Identify which cell holds the provided text, then report its (X, Y) central coordinate. 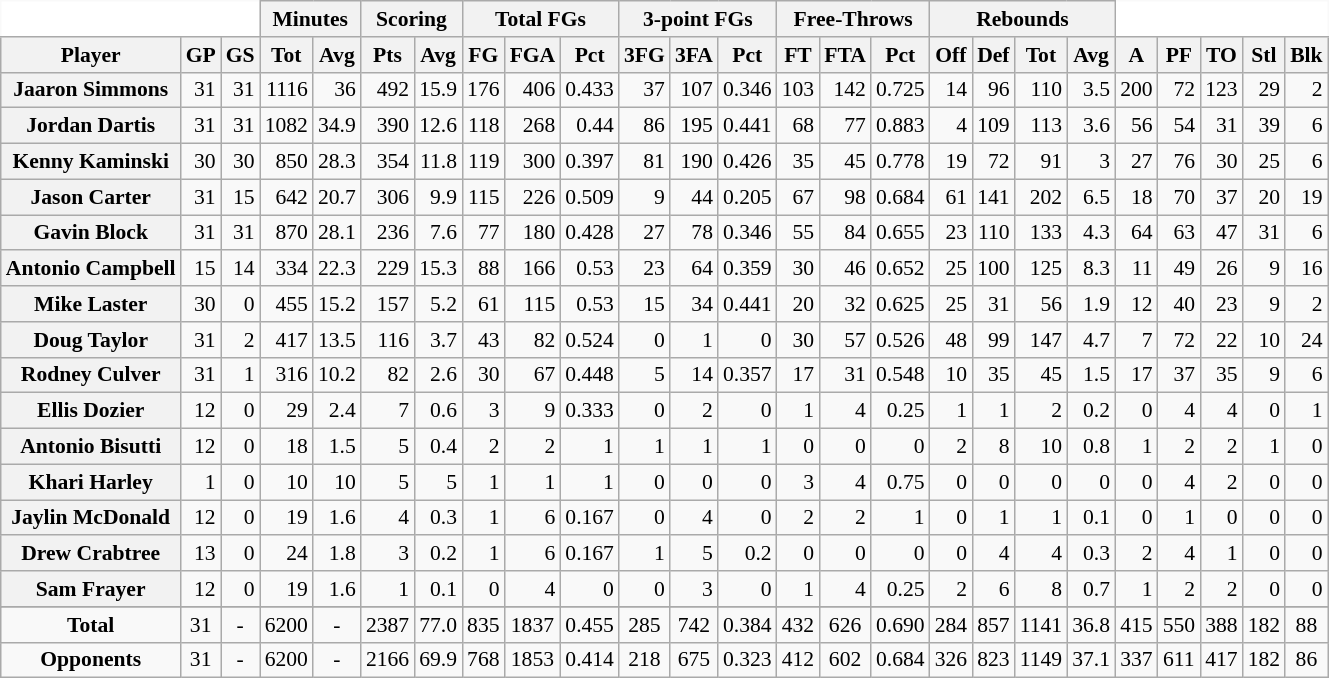
Total (91, 625)
1116 (286, 90)
0.414 (590, 660)
0.455 (590, 625)
81 (644, 162)
229 (388, 269)
406 (533, 90)
0.524 (590, 340)
57 (845, 340)
415 (1136, 625)
TO (1222, 55)
43 (484, 340)
0.205 (748, 197)
0.426 (748, 162)
4.3 (1091, 233)
200 (1136, 90)
0.655 (900, 233)
2.4 (337, 411)
28.1 (337, 233)
78 (694, 233)
0.8 (1091, 447)
PF (1180, 55)
412 (798, 660)
1141 (1041, 625)
44 (694, 197)
455 (286, 304)
142 (845, 90)
Antonio Bisutti (91, 447)
26 (1222, 269)
Sam Frayer (91, 589)
390 (388, 126)
0.333 (590, 411)
48 (952, 340)
FT (798, 55)
492 (388, 90)
0.357 (748, 375)
Jaaron Simmons (91, 90)
432 (798, 625)
0.448 (590, 375)
218 (644, 660)
22 (1222, 340)
12.6 (438, 126)
46 (845, 269)
0.652 (900, 269)
0.433 (590, 90)
176 (484, 90)
602 (845, 660)
98 (845, 197)
6.5 (1091, 197)
3.5 (1091, 90)
550 (1180, 625)
0.323 (748, 660)
70 (1180, 197)
2.6 (438, 375)
Rodney Culver (91, 375)
11.8 (438, 162)
Free-Throws (854, 19)
11 (1136, 269)
675 (694, 660)
1853 (533, 660)
1.8 (337, 554)
334 (286, 269)
Scoring (412, 19)
0.778 (900, 162)
40 (1180, 304)
16 (1306, 269)
611 (1180, 660)
Off (952, 55)
306 (388, 197)
Pts (388, 55)
857 (994, 625)
91 (1041, 162)
190 (694, 162)
69.9 (438, 660)
37.1 (1091, 660)
0.75 (900, 482)
Rebounds (1022, 19)
FGA (533, 55)
3-point FGs (698, 19)
15.2 (337, 304)
39 (1264, 126)
54 (1180, 126)
36.8 (1091, 625)
15.3 (438, 269)
226 (533, 197)
141 (994, 197)
22.3 (337, 269)
47 (1222, 233)
63 (1180, 233)
7.6 (438, 233)
285 (644, 625)
77.0 (438, 625)
100 (994, 269)
15.9 (438, 90)
768 (484, 660)
Stl (1264, 55)
Minutes (310, 19)
0.548 (900, 375)
A (1136, 55)
Total FGs (540, 19)
0.883 (900, 126)
34 (694, 304)
20.7 (337, 197)
5.2 (438, 304)
388 (1222, 625)
9.9 (438, 197)
Opponents (91, 660)
0.6 (438, 411)
870 (286, 233)
13.5 (337, 340)
GP (201, 55)
4.7 (1091, 340)
Doug Taylor (91, 340)
28.3 (337, 162)
0.4 (438, 447)
113 (1041, 126)
Jordan Dartis (91, 126)
166 (533, 269)
119 (484, 162)
236 (388, 233)
147 (1041, 340)
36 (337, 90)
2387 (388, 625)
Kenny Kaminski (91, 162)
742 (694, 625)
32 (845, 304)
0.526 (900, 340)
642 (286, 197)
Jason Carter (91, 197)
Player (91, 55)
116 (388, 340)
3.7 (438, 340)
0.690 (900, 625)
Jaylin McDonald (91, 518)
96 (994, 90)
68 (798, 126)
107 (694, 90)
Khari Harley (91, 482)
125 (1041, 269)
34.9 (337, 126)
3FA (694, 55)
157 (388, 304)
1837 (533, 625)
133 (1041, 233)
0.359 (748, 269)
Mike Laster (91, 304)
109 (994, 126)
0.509 (590, 197)
76 (1180, 162)
3FG (644, 55)
FTA (845, 55)
8.3 (1091, 269)
626 (845, 625)
0.428 (590, 233)
823 (994, 660)
Gavin Block (91, 233)
Drew Crabtree (91, 554)
1149 (1041, 660)
0.384 (748, 625)
1082 (286, 126)
300 (533, 162)
1.9 (1091, 304)
0.397 (590, 162)
268 (533, 126)
99 (994, 340)
Antonio Campbell (91, 269)
0.625 (900, 304)
0.44 (590, 126)
0.725 (900, 90)
Ellis Dozier (91, 411)
49 (1180, 269)
835 (484, 625)
123 (1222, 90)
284 (952, 625)
354 (388, 162)
3.6 (1091, 126)
13 (201, 554)
118 (484, 126)
337 (1136, 660)
195 (694, 126)
316 (286, 375)
326 (952, 660)
Def (994, 55)
850 (286, 162)
103 (798, 90)
10.2 (337, 375)
202 (1041, 197)
GS (240, 55)
FG (484, 55)
180 (533, 233)
0.7 (1091, 589)
Blk (1306, 55)
55 (798, 233)
2166 (388, 660)
84 (845, 233)
